Output the (x, y) coordinate of the center of the cell containing the given text.  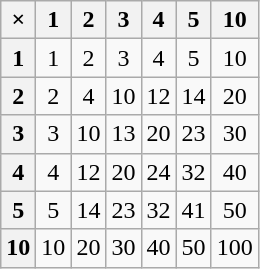
13 (124, 134)
41 (194, 210)
100 (234, 248)
× (18, 20)
24 (158, 172)
